Identify which cell holds the provided text, then report its (X, Y) central coordinate. 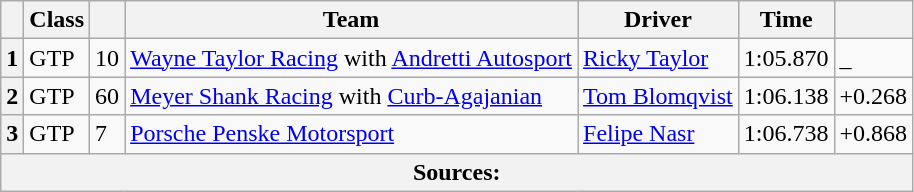
1:06.738 (786, 134)
2 (12, 96)
+0.868 (874, 134)
60 (108, 96)
Meyer Shank Racing with Curb-Agajanian (352, 96)
Felipe Nasr (658, 134)
3 (12, 134)
Driver (658, 20)
1 (12, 58)
Time (786, 20)
_ (874, 58)
1:06.138 (786, 96)
7 (108, 134)
Porsche Penske Motorsport (352, 134)
Class (57, 20)
Wayne Taylor Racing with Andretti Autosport (352, 58)
Tom Blomqvist (658, 96)
10 (108, 58)
Sources: (457, 172)
Ricky Taylor (658, 58)
+0.268 (874, 96)
1:05.870 (786, 58)
Team (352, 20)
